Find where the given text appears and provide that cell's center as (X, Y) coordinate. 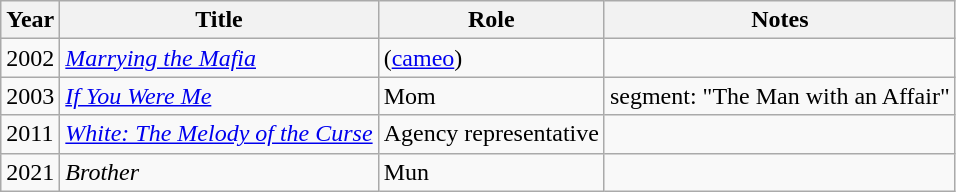
Title (219, 20)
(cameo) (491, 58)
Mun (491, 172)
2002 (30, 58)
Notes (780, 20)
Brother (219, 172)
Mom (491, 96)
Marrying the Mafia (219, 58)
White: The Melody of the Curse (219, 134)
segment: "The Man with an Affair" (780, 96)
Year (30, 20)
2003 (30, 96)
2021 (30, 172)
Agency representative (491, 134)
2011 (30, 134)
If You Were Me (219, 96)
Role (491, 20)
